Locate the cell with the specified text and output its (x, y) center coordinate. 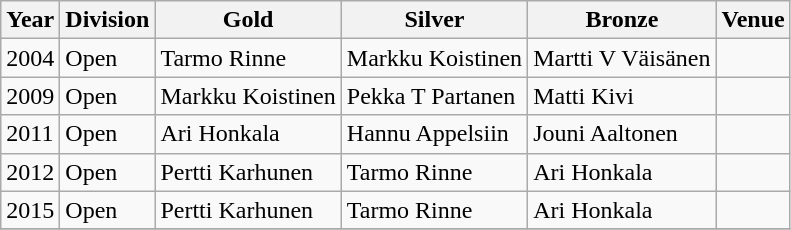
Silver (434, 20)
2004 (30, 58)
Martti V Väisänen (622, 58)
Division (108, 20)
Gold (248, 20)
Jouni Aaltonen (622, 134)
2009 (30, 96)
2011 (30, 134)
Year (30, 20)
Hannu Appelsiin (434, 134)
2015 (30, 210)
Venue (753, 20)
2012 (30, 172)
Matti Kivi (622, 96)
Pekka T Partanen (434, 96)
Bronze (622, 20)
